Capture the cell that displays the provided text and extract its (x, y) central coordinate. 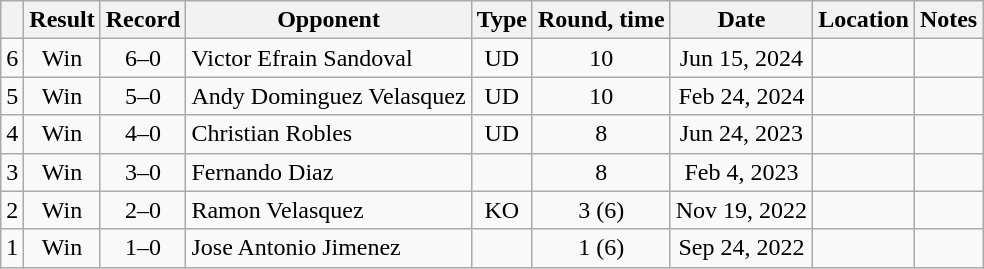
Round, time (601, 20)
Andy Dominguez Velasquez (328, 96)
Feb 24, 2024 (741, 96)
KO (502, 210)
Christian Robles (328, 134)
5 (12, 96)
6 (12, 58)
1 (12, 248)
3 (6) (601, 210)
4 (12, 134)
Sep 24, 2022 (741, 248)
6–0 (143, 58)
Feb 4, 2023 (741, 172)
2 (12, 210)
Ramon Velasquez (328, 210)
Jun 24, 2023 (741, 134)
Victor Efrain Sandoval (328, 58)
1–0 (143, 248)
Record (143, 20)
Type (502, 20)
4–0 (143, 134)
Date (741, 20)
2–0 (143, 210)
1 (6) (601, 248)
Location (864, 20)
3 (12, 172)
3–0 (143, 172)
Opponent (328, 20)
Jun 15, 2024 (741, 58)
Notes (948, 20)
Nov 19, 2022 (741, 210)
Jose Antonio Jimenez (328, 248)
Result (62, 20)
Fernando Diaz (328, 172)
5–0 (143, 96)
